Return the (X, Y) coordinate for the center point of the cell that contains the specified text.  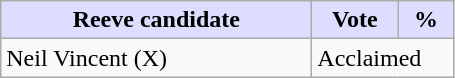
Vote (355, 20)
% (426, 20)
Acclaimed (383, 58)
Reeve candidate (156, 20)
Neil Vincent (X) (156, 58)
